From the cell containing the given text, extract its center point as (x, y) coordinate. 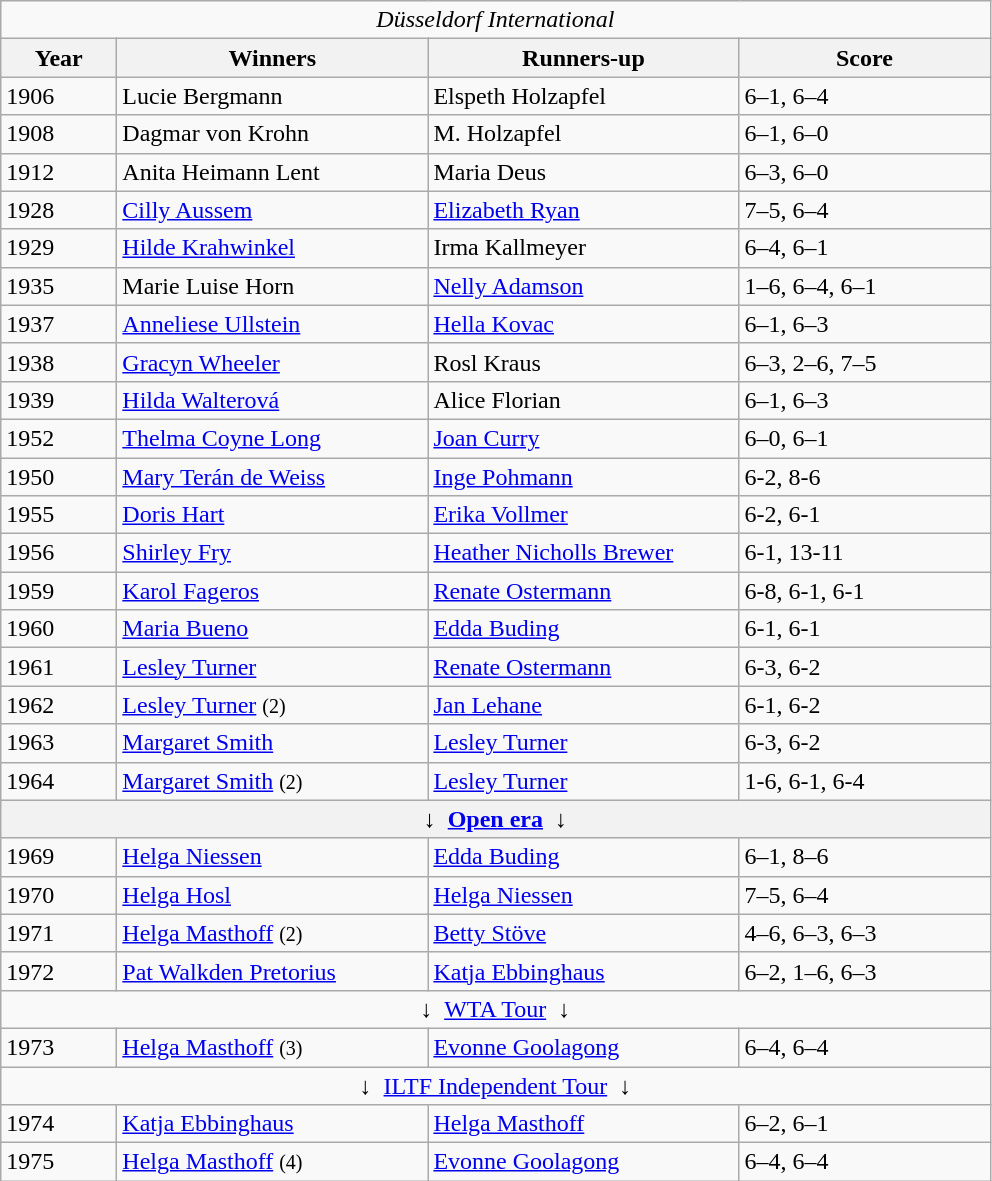
1908 (59, 134)
Helga Masthoff (4) (272, 1162)
6–2, 1–6, 6–3 (864, 971)
6-1, 6-2 (864, 705)
Irma Kallmeyer (584, 248)
4–6, 6–3, 6–3 (864, 933)
1939 (59, 400)
Pat Walkden Pretorius (272, 971)
1971 (59, 933)
1950 (59, 477)
1952 (59, 438)
1937 (59, 324)
M. Holzapfel (584, 134)
1-6, 6-1, 6-4 (864, 781)
Helga Masthoff (2) (272, 933)
1938 (59, 362)
1–6, 6–4, 6–1 (864, 286)
6-1, 6-1 (864, 629)
Heather Nicholls Brewer (584, 553)
6–3, 6–0 (864, 172)
Maria Deus (584, 172)
Hella Kovac (584, 324)
Margaret Smith (272, 743)
6–2, 6–1 (864, 1124)
6–0, 6–1 (864, 438)
Betty Stöve (584, 933)
Winners (272, 58)
1970 (59, 895)
6-2, 8-6 (864, 477)
1963 (59, 743)
Elizabeth Ryan (584, 210)
Nelly Adamson (584, 286)
Joan Curry (584, 438)
1935 (59, 286)
1955 (59, 515)
1959 (59, 591)
Marie Luise Horn (272, 286)
Lesley Turner (2) (272, 705)
↓ WTA Tour ↓ (496, 1009)
Alice Florian (584, 400)
6–1, 8–6 (864, 857)
Gracyn Wheeler (272, 362)
6–1, 6–0 (864, 134)
1972 (59, 971)
Margaret Smith (2) (272, 781)
Lucie Bergmann (272, 96)
Inge Pohmann (584, 477)
Hilde Krahwinkel (272, 248)
1929 (59, 248)
1960 (59, 629)
Erika Vollmer (584, 515)
Cilly Aussem (272, 210)
Score (864, 58)
Düsseldorf International (496, 20)
1906 (59, 96)
↓ ILTF Independent Tour ↓ (496, 1085)
Mary Terán de Weiss (272, 477)
1961 (59, 667)
6-8, 6-1, 6-1 (864, 591)
Elspeth Holzapfel (584, 96)
Doris Hart (272, 515)
1974 (59, 1124)
1964 (59, 781)
1962 (59, 705)
Helga Masthoff (584, 1124)
Runners-up (584, 58)
Hilda Walterová (272, 400)
1973 (59, 1047)
Helga Hosl (272, 895)
6-1, 13-11 (864, 553)
6–3, 2–6, 7–5 (864, 362)
1975 (59, 1162)
Year (59, 58)
Dagmar von Krohn (272, 134)
1969 (59, 857)
Anita Heimann Lent (272, 172)
Jan Lehane (584, 705)
Karol Fageros (272, 591)
1956 (59, 553)
6–4, 6–1 (864, 248)
Thelma Coyne Long (272, 438)
1928 (59, 210)
Anneliese Ullstein (272, 324)
Helga Masthoff (3) (272, 1047)
6–1, 6–4 (864, 96)
Shirley Fry (272, 553)
1912 (59, 172)
↓ Open era ↓ (496, 819)
Rosl Kraus (584, 362)
Maria Bueno (272, 629)
6-2, 6-1 (864, 515)
